Scan for the cell matching the given text and deliver its (X, Y) coordinate at center. 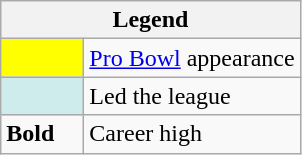
Pro Bowl appearance (192, 58)
Legend (150, 20)
Led the league (192, 96)
Bold (42, 134)
Career high (192, 134)
